Extract the (x, y) coordinate from the center of the cell holding the provided text.  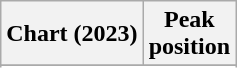
Peakposition (189, 34)
Chart (2023) (72, 34)
